Identify which cell holds the provided text, then report its (x, y) central coordinate. 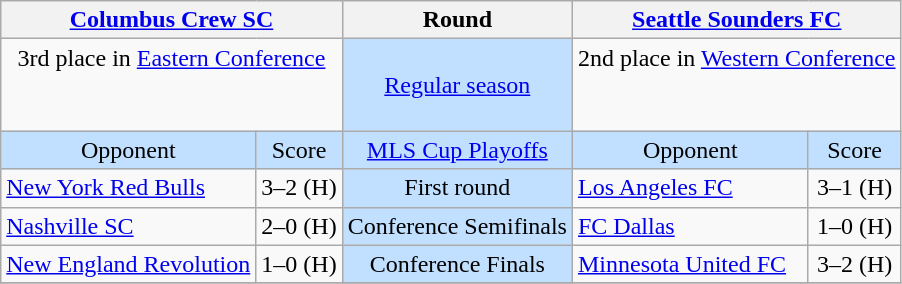
FC Dallas (690, 226)
Round (457, 20)
Seattle Sounders FC (736, 20)
3rd place in Eastern Conference (172, 85)
New England Revolution (128, 264)
2nd place in Western Conference (736, 85)
MLS Cup Playoffs (457, 150)
Nashville SC (128, 226)
3–1 (H) (854, 188)
First round (457, 188)
Conference Semifinals (457, 226)
New York Red Bulls (128, 188)
2–0 (H) (299, 226)
Conference Finals (457, 264)
Minnesota United FC (690, 264)
Regular season (457, 85)
Los Angeles FC (690, 188)
Columbus Crew SC (172, 20)
